Search for the cell housing the specified text and yield its [x, y] center coordinate. 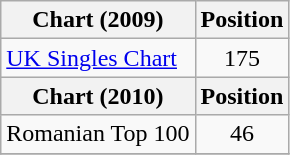
Romanian Top 100 [98, 134]
175 [242, 58]
UK Singles Chart [98, 58]
Chart (2009) [98, 20]
Chart (2010) [98, 96]
46 [242, 134]
